Search for the cell housing the specified text and yield its (x, y) center coordinate. 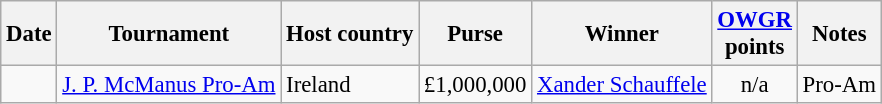
Winner (622, 34)
J. P. McManus Pro-Am (169, 85)
Tournament (169, 34)
Host country (350, 34)
Date (29, 34)
Pro-Am (839, 85)
Purse (476, 34)
Notes (839, 34)
£1,000,000 (476, 85)
Ireland (350, 85)
Xander Schauffele (622, 85)
n/a (754, 85)
OWGRpoints (754, 34)
